Return (X, Y) of the center of cell containing provided text 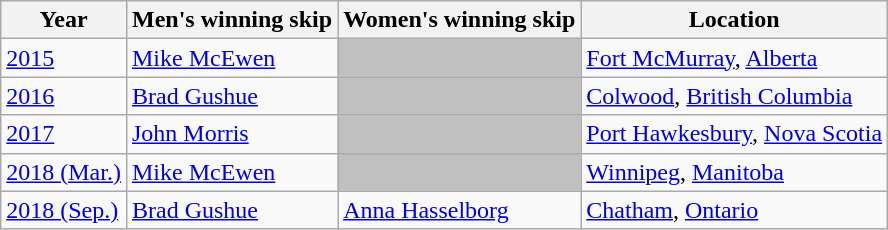
Colwood, British Columbia (734, 96)
John Morris (232, 134)
Port Hawkesbury, Nova Scotia (734, 134)
Fort McMurray, Alberta (734, 58)
2015 (64, 58)
Men's winning skip (232, 20)
Year (64, 20)
Anna Hasselborg (460, 210)
Chatham, Ontario (734, 210)
Women's winning skip (460, 20)
2017 (64, 134)
2016 (64, 96)
2018 (Sep.) (64, 210)
Location (734, 20)
2018 (Mar.) (64, 172)
Winnipeg, Manitoba (734, 172)
